Pinpoint the cell where the given text exists, returning its [X, Y] midpoint coordinate. 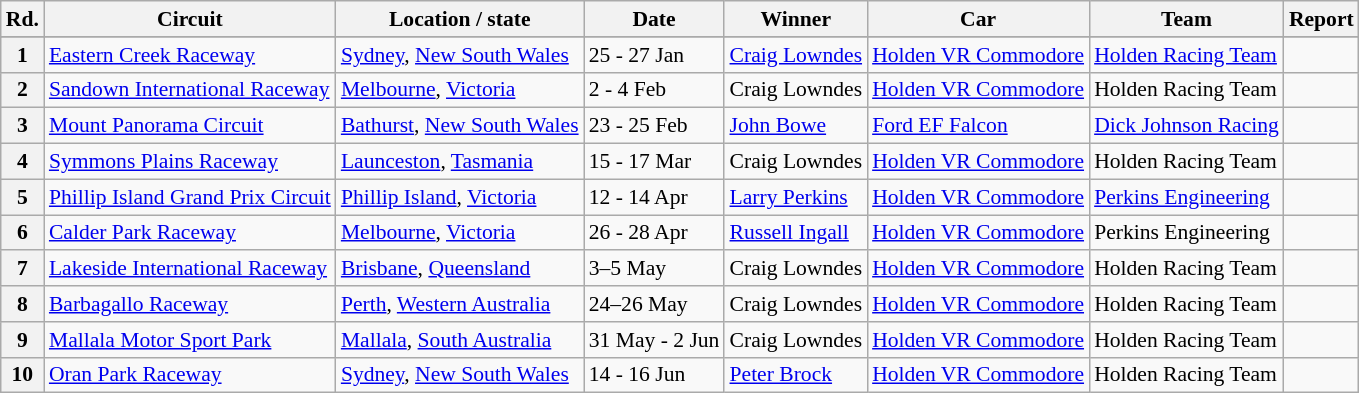
9 [22, 340]
Mallala Motor Sport Park [190, 340]
Phillip Island Grand Prix Circuit [190, 197]
Team [1186, 19]
Calder Park Raceway [190, 233]
Rd. [22, 19]
Dick Johnson Racing [1186, 126]
Date [654, 19]
26 - 28 Apr [654, 233]
Bathurst, New South Wales [460, 126]
12 - 14 Apr [654, 197]
Location / state [460, 19]
25 - 27 Jan [654, 55]
Phillip Island, Victoria [460, 197]
15 - 17 Mar [654, 162]
Oran Park Raceway [190, 375]
31 May - 2 Jun [654, 340]
Brisbane, Queensland [460, 269]
Symmons Plains Raceway [190, 162]
4 [22, 162]
Perth, Western Australia [460, 304]
2 [22, 90]
Peter Brock [796, 375]
5 [22, 197]
23 - 25 Feb [654, 126]
24–26 May [654, 304]
14 - 16 Jun [654, 375]
7 [22, 269]
Winner [796, 19]
Circuit [190, 19]
3–5 May [654, 269]
Launceston, Tasmania [460, 162]
Mount Panorama Circuit [190, 126]
1 [22, 55]
8 [22, 304]
Barbagallo Raceway [190, 304]
3 [22, 126]
6 [22, 233]
Sandown International Raceway [190, 90]
Larry Perkins [796, 197]
John Bowe [796, 126]
Lakeside International Raceway [190, 269]
Russell Ingall [796, 233]
Ford EF Falcon [978, 126]
2 - 4 Feb [654, 90]
Mallala, South Australia [460, 340]
Eastern Creek Raceway [190, 55]
Report [1322, 19]
10 [22, 375]
Car [978, 19]
